Determine the [X, Y] coordinate at the center of the cell enclosing the given text.  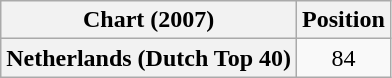
Position [344, 20]
84 [344, 58]
Netherlands (Dutch Top 40) [149, 58]
Chart (2007) [149, 20]
